Find where the given text appears and provide that cell's center as (x, y) coordinate. 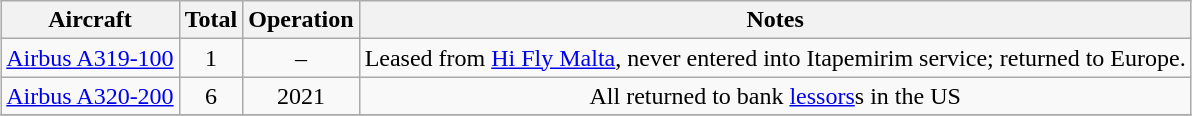
– (301, 58)
Total (211, 20)
Leased from Hi Fly Malta, never entered into Itapemirim service; returned to Europe. (775, 58)
Notes (775, 20)
Airbus A319-100 (90, 58)
Operation (301, 20)
1 (211, 58)
Airbus A320-200 (90, 96)
2021 (301, 96)
All returned to bank lessorss in the US (775, 96)
Aircraft (90, 20)
6 (211, 96)
